Pinpoint the cell where the given text exists, returning its [x, y] midpoint coordinate. 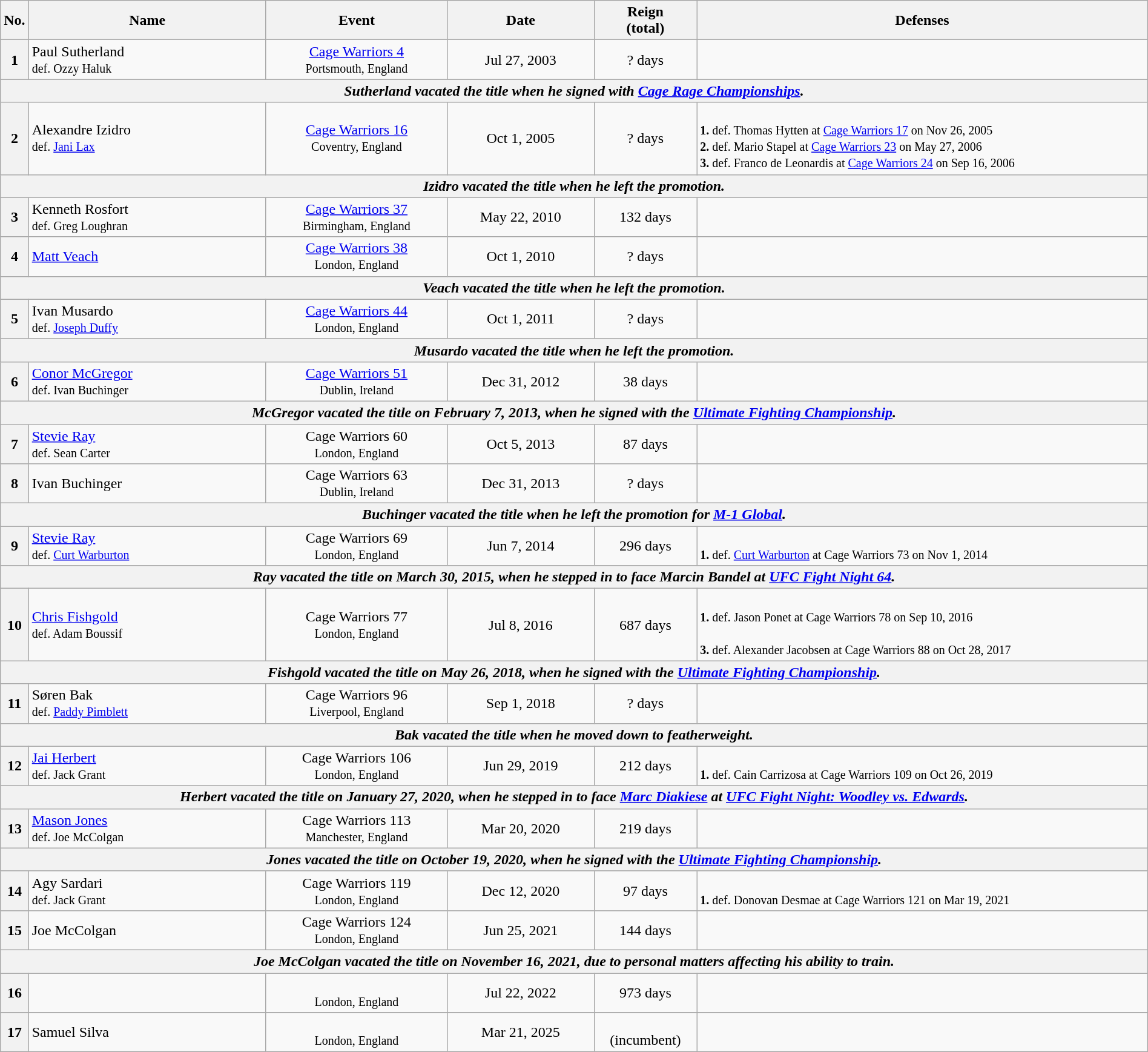
Ivan Buchinger [147, 483]
Agy Sardaridef. Jack Grant [147, 890]
Cage Warriors 38London, England [356, 257]
Dec 12, 2020 [521, 890]
Joe McColgan [147, 930]
687 days [645, 625]
Fishgold vacated the title on May 26, 2018, when he signed with the Ultimate Fighting Championship. [574, 672]
Cage Warriors 124 London, England [356, 930]
Mar 20, 2020 [521, 829]
Cage Warriors 16 Coventry, England [356, 138]
Izidro vacated the title when he left the promotion. [574, 186]
1. def. Jason Ponet at Cage Warriors 78 on Sep 10, 2016 3. def. Alexander Jacobsen at Cage Warriors 88 on Oct 28, 2017 [923, 625]
87 days [645, 443]
6 [15, 382]
97 days [645, 890]
Jul 8, 2016 [521, 625]
12 [15, 766]
Musardo vacated the title when he left the promotion. [574, 350]
Reign(total) [645, 21]
May 22, 2010 [521, 217]
7 [15, 443]
Søren Bakdef. Paddy Pimblett [147, 704]
Cage Warriors 77 London, England [356, 625]
Cage Warriors 96 Liverpool, England [356, 704]
Stevie Ray def. Curt Warburton [147, 546]
Mason Jonesdef. Joe McColgan [147, 829]
10 [15, 625]
(incumbent) [645, 1032]
Jul 27, 2003 [521, 59]
Cage Warriors 106 London, England [356, 766]
Cage Warriors 37 Birmingham, England [356, 217]
Name [147, 21]
Jun 29, 2019 [521, 766]
No. [15, 21]
Alexandre Izidrodef. Jani Lax [147, 138]
Sutherland vacated the title when he signed with Cage Rage Championships. [574, 91]
8 [15, 483]
Buchinger vacated the title when he left the promotion for M-1 Global. [574, 515]
Cage Warriors 44 London, England [356, 319]
14 [15, 890]
Joe McColgan vacated the title on November 16, 2021, due to personal matters affecting his ability to train. [574, 961]
16 [15, 992]
132 days [645, 217]
1 [15, 59]
Oct 5, 2013 [521, 443]
219 days [645, 829]
Stevie Raydef. Sean Carter [147, 443]
1. def. Curt Warburton at Cage Warriors 73 on Nov 1, 2014 [923, 546]
Jun 7, 2014 [521, 546]
144 days [645, 930]
McGregor vacated the title on February 7, 2013, when he signed with the Ultimate Fighting Championship. [574, 412]
1. def. Donovan Desmae at Cage Warriors 121 on Mar 19, 2021 [923, 890]
Date [521, 21]
Cage Warriors 63 Dublin, Ireland [356, 483]
Event [356, 21]
Defenses [923, 21]
Cage Warriors 60 London, England [356, 443]
Ivan Musardodef. Joseph Duffy [147, 319]
Ray vacated the title on March 30, 2015, when he stepped in to face Marcin Bandel at UFC Fight Night 64. [574, 577]
Oct 1, 2011 [521, 319]
Dec 31, 2013 [521, 483]
Cage Warriors 4Portsmouth, England [356, 59]
Sep 1, 2018 [521, 704]
Matt Veach [147, 257]
Cage Warriors 69 London, England [356, 546]
13 [15, 829]
11 [15, 704]
Veach vacated the title when he left the promotion. [574, 288]
Oct 1, 2010 [521, 257]
Bak vacated the title when he moved down to featherweight. [574, 735]
973 days [645, 992]
2 [15, 138]
4 [15, 257]
38 days [645, 382]
Cage Warriors 119 London, England [356, 890]
9 [15, 546]
Conor McGregordef. Ivan Buchinger [147, 382]
Jai Herbertdef. Jack Grant [147, 766]
Herbert vacated the title on January 27, 2020, when he stepped in to face Marc Diakiese at UFC Fight Night: Woodley vs. Edwards. [574, 797]
Kenneth Rosfortdef. Greg Loughran [147, 217]
Oct 1, 2005 [521, 138]
212 days [645, 766]
Cage Warriors 113 Manchester, England [356, 829]
Jones vacated the title on October 19, 2020, when he signed with the Ultimate Fighting Championship. [574, 859]
1. def. Cain Carrizosa at Cage Warriors 109 on Oct 26, 2019 [923, 766]
15 [15, 930]
3 [15, 217]
Jun 25, 2021 [521, 930]
Jul 22, 2022 [521, 992]
Paul Sutherlanddef. Ozzy Haluk [147, 59]
296 days [645, 546]
Dec 31, 2012 [521, 382]
Samuel Silva [147, 1032]
Mar 21, 2025 [521, 1032]
17 [15, 1032]
Cage Warriors 51 Dublin, Ireland [356, 382]
Chris Fishgolddef. Adam Boussif [147, 625]
5 [15, 319]
